Locate the cell with the specified text and output its [X, Y] center coordinate. 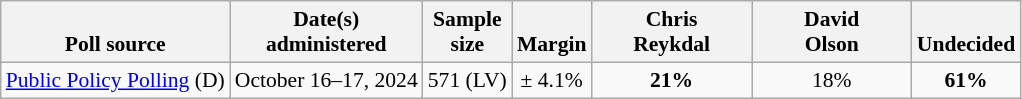
Public Policy Polling (D) [116, 80]
October 16–17, 2024 [326, 80]
21% [672, 80]
Poll source [116, 32]
Samplesize [468, 32]
18% [832, 80]
ChrisReykdal [672, 32]
Margin [552, 32]
± 4.1% [552, 80]
Date(s)administered [326, 32]
Undecided [966, 32]
61% [966, 80]
DavidOlson [832, 32]
571 (LV) [468, 80]
